Find where the given text appears and provide that cell's center as [X, Y] coordinate. 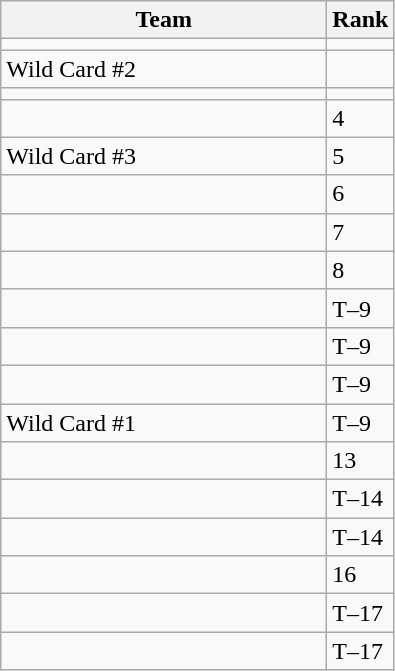
7 [360, 232]
16 [360, 575]
Team [164, 20]
Rank [360, 20]
5 [360, 156]
8 [360, 270]
6 [360, 194]
13 [360, 461]
Wild Card #2 [164, 69]
4 [360, 118]
Wild Card #1 [164, 423]
Wild Card #3 [164, 156]
